Scan for the cell matching the given text and deliver its [X, Y] coordinate at center. 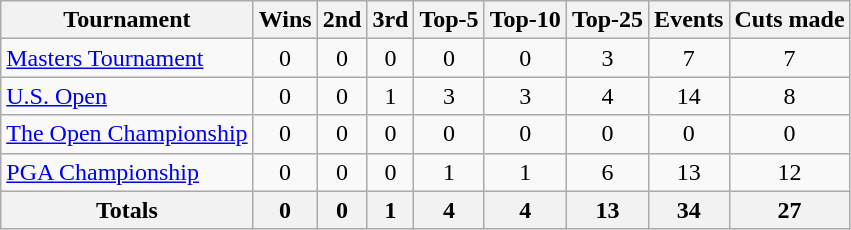
8 [790, 96]
3rd [390, 20]
14 [689, 96]
Cuts made [790, 20]
Wins [285, 20]
U.S. Open [127, 96]
PGA Championship [127, 172]
Masters Tournament [127, 58]
Events [689, 20]
The Open Championship [127, 134]
Totals [127, 210]
34 [689, 210]
Tournament [127, 20]
Top-10 [525, 20]
6 [607, 172]
Top-5 [449, 20]
27 [790, 210]
2nd [342, 20]
Top-25 [607, 20]
12 [790, 172]
